From the cell containing the given text, extract its center point as [X, Y] coordinate. 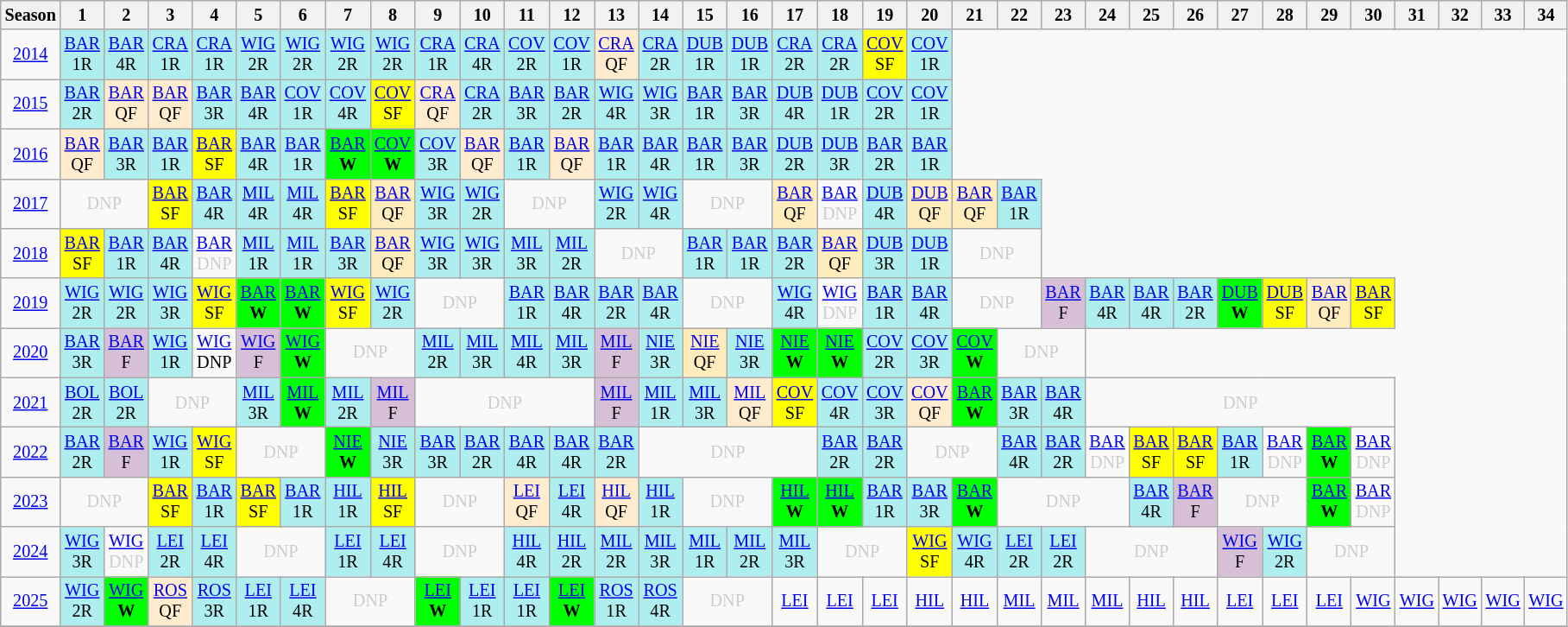
6 [303, 16]
21 [974, 16]
HILQF [616, 502]
34 [1546, 16]
14 [661, 16]
Season [31, 16]
DUBW [1240, 303]
COVQF [929, 402]
NIEQF [705, 353]
2021 [31, 402]
2025 [31, 602]
30 [1374, 16]
DUBSF [1285, 303]
18 [840, 16]
33 [1503, 16]
MILQF [750, 402]
DUB2R [795, 154]
2024 [31, 552]
19 [885, 16]
22 [1018, 16]
ROS4R [661, 602]
15 [705, 16]
DUBQF [929, 204]
5 [259, 16]
2017 [31, 204]
25 [1151, 16]
13 [616, 16]
2022 [31, 453]
7 [348, 16]
23 [1063, 16]
2 [126, 16]
27 [1240, 16]
20 [929, 16]
CRA4R [482, 54]
4 [214, 16]
31 [1417, 16]
11 [526, 16]
12 [571, 16]
10 [482, 16]
3 [171, 16]
29 [1329, 16]
MILW [303, 402]
1 [83, 16]
26 [1196, 16]
LEIQF [526, 502]
2015 [31, 104]
ROS1R [616, 602]
2020 [31, 353]
HIL4R [526, 552]
2016 [31, 154]
8 [393, 16]
2018 [31, 254]
24 [1108, 16]
9 [438, 16]
HIL2R [571, 552]
ROS3R [214, 602]
ROSQF [171, 602]
2014 [31, 54]
28 [1285, 16]
HILSF [393, 502]
16 [750, 16]
32 [1460, 16]
2019 [31, 303]
2023 [31, 502]
17 [795, 16]
